Identify which cell holds the provided text, then report its (x, y) central coordinate. 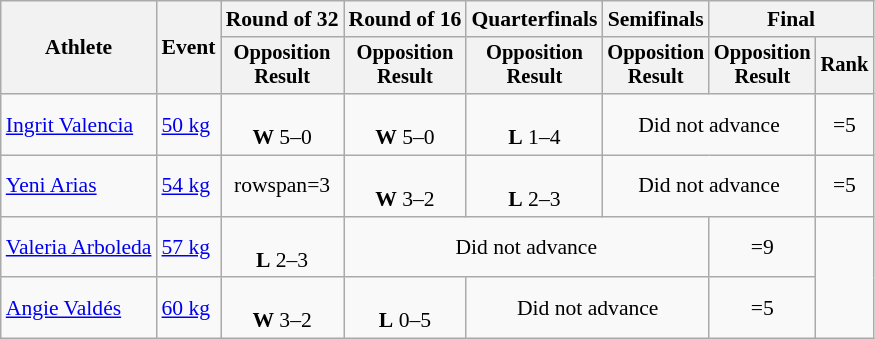
Final (791, 19)
Semifinals (656, 19)
L 1–4 (534, 124)
60 kg (189, 308)
54 kg (189, 186)
Round of 32 (282, 19)
57 kg (189, 248)
Athlete (79, 48)
Ingrit Valencia (79, 124)
=9 (762, 248)
Valeria Arboleda (79, 248)
Rank (845, 66)
rowspan=3 (282, 186)
Angie Valdés (79, 308)
Quarterfinals (534, 19)
Yeni Arias (79, 186)
Round of 16 (406, 19)
L 0–5 (406, 308)
50 kg (189, 124)
Event (189, 48)
